Output the [x, y] coordinate of the center of the cell containing the given text.  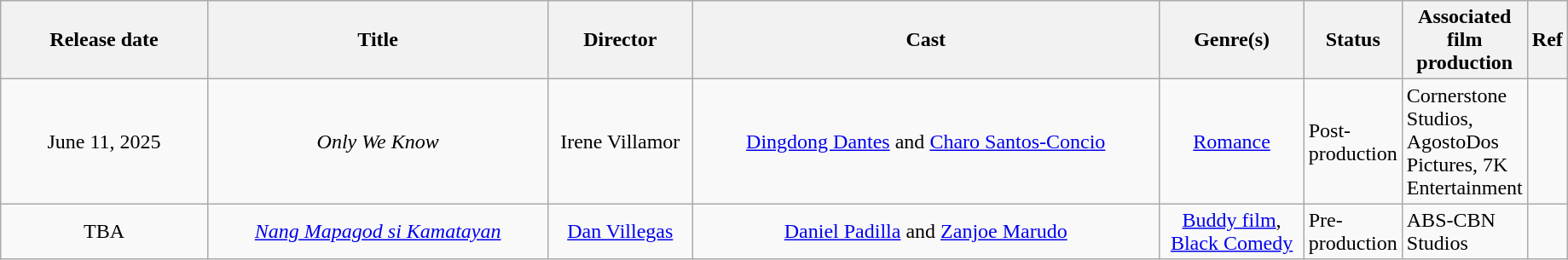
Nang Mapagod si Kamatayan [378, 232]
Dingdong Dantes and Charo Santos-Concio [926, 142]
TBA [104, 232]
Associated film production [1465, 40]
Buddy film, Black Comedy [1231, 232]
Cornerstone Studios, AgostoDos Pictures, 7K Entertainment [1465, 142]
Title [378, 40]
Genre(s) [1231, 40]
June 11, 2025 [104, 142]
Pre-production [1352, 232]
Post-production [1352, 142]
Ref [1547, 40]
Only We Know [378, 142]
Cast [926, 40]
Director [620, 40]
Daniel Padilla and Zanjoe Marudo [926, 232]
Romance [1231, 142]
Irene Villamor [620, 142]
Dan Villegas [620, 232]
Release date [104, 40]
Status [1352, 40]
ABS-CBN Studios [1465, 232]
